Pinpoint the cell where the given text exists, returning its (X, Y) midpoint coordinate. 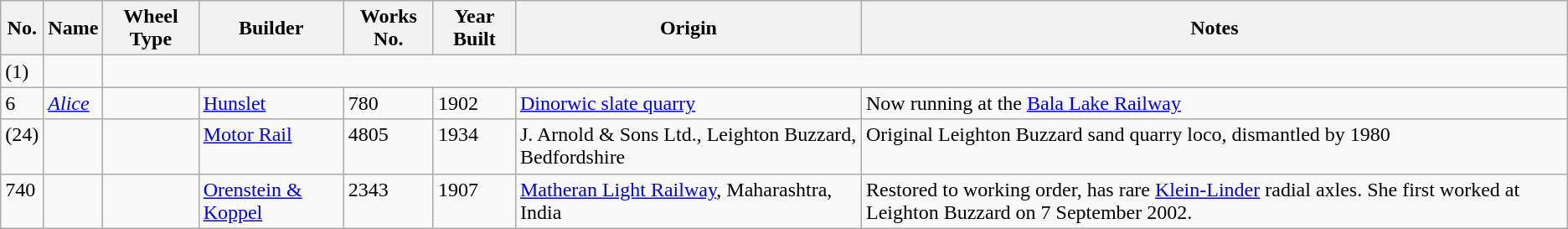
6 (22, 103)
Matheran Light Railway, Maharashtra, India (689, 201)
No. (22, 29)
Year Built (474, 29)
Notes (1215, 29)
Restored to working order, has rare Klein-Linder radial axles. She first worked at Leighton Buzzard on 7 September 2002. (1215, 201)
(24) (22, 146)
1907 (474, 201)
Builder (271, 29)
Origin (689, 29)
4805 (389, 146)
780 (389, 103)
740 (22, 201)
Works No. (389, 29)
Original Leighton Buzzard sand quarry loco, dismantled by 1980 (1215, 146)
Name (74, 29)
Alice (74, 103)
Now running at the Bala Lake Railway (1215, 103)
Hunslet (271, 103)
Orenstein & Koppel (271, 201)
1934 (474, 146)
Motor Rail (271, 146)
1902 (474, 103)
J. Arnold & Sons Ltd., Leighton Buzzard, Bedfordshire (689, 146)
Dinorwic slate quarry (689, 103)
2343 (389, 201)
(1) (22, 71)
Wheel Type (151, 29)
